Provide the (x, y) coordinate of the cell's center where the given text is located.  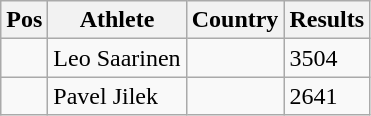
2641 (327, 96)
Country (235, 20)
Pos (24, 20)
Results (327, 20)
3504 (327, 58)
Leo Saarinen (117, 58)
Pavel Jilek (117, 96)
Athlete (117, 20)
